Provide the (X, Y) coordinate of the cell's center where the given text is located.  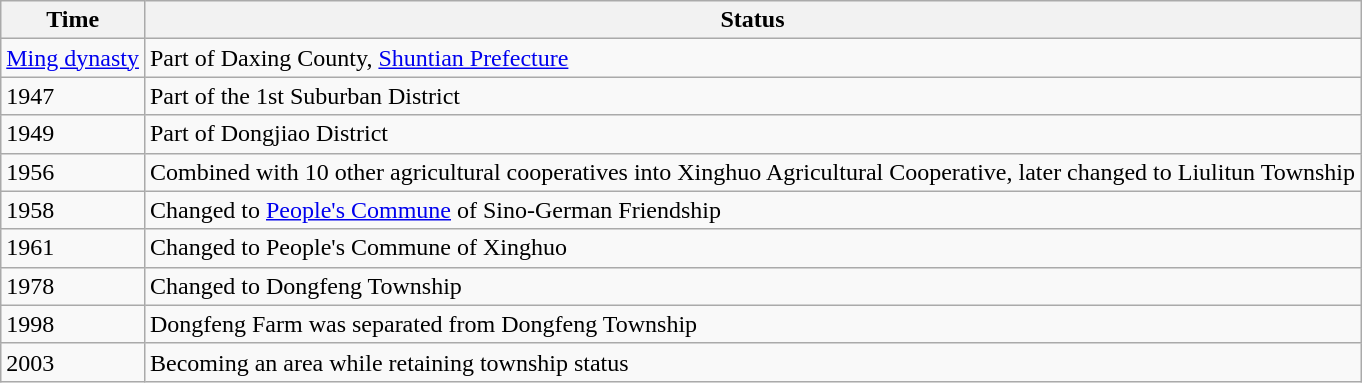
Changed to People's Commune of Sino-German Friendship (752, 210)
Part of the 1st Suburban District (752, 96)
1961 (73, 248)
1956 (73, 172)
Changed to Dongfeng Township (752, 286)
1978 (73, 286)
Changed to People's Commune of Xinghuo (752, 248)
1998 (73, 324)
Status (752, 20)
2003 (73, 362)
Part of Daxing County, Shuntian Prefecture (752, 58)
Time (73, 20)
1958 (73, 210)
Combined with 10 other agricultural cooperatives into Xinghuo Agricultural Cooperative, later changed to Liulitun Township (752, 172)
Dongfeng Farm was separated from Dongfeng Township (752, 324)
Part of Dongjiao District (752, 134)
Becoming an area while retaining township status (752, 362)
1949 (73, 134)
1947 (73, 96)
Ming dynasty (73, 58)
